Detect which cell encompasses the target text, then output its (x, y) center coordinate. 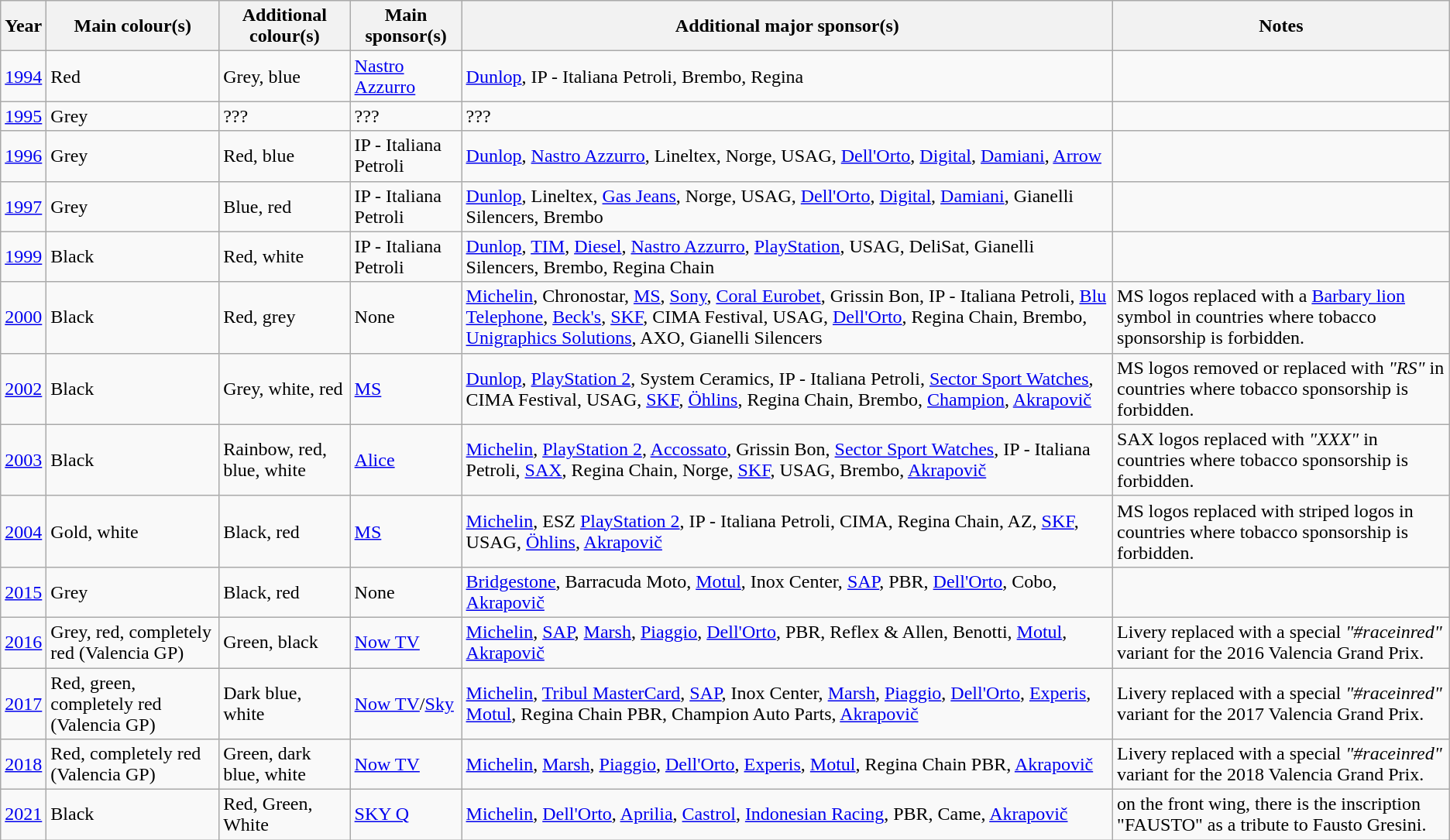
2003 (23, 460)
Red, grey (285, 317)
SAX logos replaced with "XXX" in countries where tobacco sponsorship is forbidden. (1281, 460)
Main colour(s) (133, 26)
Michelin, Marsh, Piaggio, Dell'Orto, Experis, Motul, Regina Chain PBR, Akrapovič (787, 765)
Livery replaced with a special "#raceinred" variant for the 2017 Valencia Grand Prix. (1281, 703)
2021 (23, 814)
1999 (23, 257)
Rainbow, red, blue, white (285, 460)
Grey, blue (285, 76)
on the front wing, there is the inscription "FAUSTO" as a tribute to Fausto Gresini. (1281, 814)
MS logos replaced with a Barbary lion symbol in countries where tobacco sponsorship is forbidden. (1281, 317)
Michelin, ESZ PlayStation 2, IP - Italiana Petroli, CIMA, Regina Chain, AZ, SKF, USAG, Öhlins, Akrapovič (787, 531)
Dunlop, Nastro Azzurro, Lineltex, Norge, USAG, Dell'Orto, Digital, Damiani, Arrow (787, 156)
Dunlop, TIM, Diesel, Nastro Azzurro, PlayStation, USAG, DeliSat, Gianelli Silencers, Brembo, Regina Chain (787, 257)
Michelin, PlayStation 2, Accossato, Grissin Bon, Sector Sport Watches, IP - Italiana Petroli, SAX, Regina Chain, Norge, SKF, USAG, Brembo, Akrapovič (787, 460)
Now TV/Sky (406, 703)
MS logos replaced with striped logos in countries where tobacco sponsorship is forbidden. (1281, 531)
Red, Green, White (285, 814)
Green, black (285, 643)
Livery replaced with a special "#raceinred" variant for the 2018 Valencia Grand Prix. (1281, 765)
Red, green, completely red (Valencia GP) (133, 703)
1997 (23, 206)
Alice (406, 460)
Michelin, Tribul MasterCard, SAP, Inox Center, Marsh, Piaggio, Dell'Orto, Experis, Motul, Regina Chain PBR, Champion Auto Parts, Akrapovič (787, 703)
Livery replaced with a special "#raceinred" variant for the 2016 Valencia Grand Prix. (1281, 643)
Dunlop, Lineltex, Gas Jeans, Norge, USAG, Dell'Orto, Digital, Damiani, Gianelli Silencers, Brembo (787, 206)
2017 (23, 703)
Notes (1281, 26)
Red, white (285, 257)
1996 (23, 156)
Additional colour(s) (285, 26)
Green, dark blue, white (285, 765)
MS logos removed or replaced with "RS" in countries where tobacco sponsorship is forbidden. (1281, 389)
Gold, white (133, 531)
Dunlop, IP - Italiana Petroli, Brembo, Regina (787, 76)
Michelin, SAP, Marsh, Piaggio, Dell'Orto, PBR, Reflex & Allen, Benotti, Motul, Akrapovič (787, 643)
SKY Q (406, 814)
Main sponsor(s) (406, 26)
Red, blue (285, 156)
2018 (23, 765)
2002 (23, 389)
Red (133, 76)
1994 (23, 76)
Red, completely red (Valencia GP) (133, 765)
Nastro Azzurro (406, 76)
Grey, white, red (285, 389)
Dark blue, white (285, 703)
Grey, red, completely red (Valencia GP) (133, 643)
2016 (23, 643)
2015 (23, 591)
Blue, red (285, 206)
2004 (23, 531)
Year (23, 26)
2000 (23, 317)
1995 (23, 116)
Additional major sponsor(s) (787, 26)
Bridgestone, Barracuda Moto, Motul, Inox Center, SAP, PBR, Dell'Orto, Cobo, Akrapovič (787, 591)
Michelin, Dell'Orto, Aprilia, Castrol, Indonesian Racing, PBR, Came, Akrapovič (787, 814)
